Output the (X, Y) coordinate of the center of the cell containing the given text.  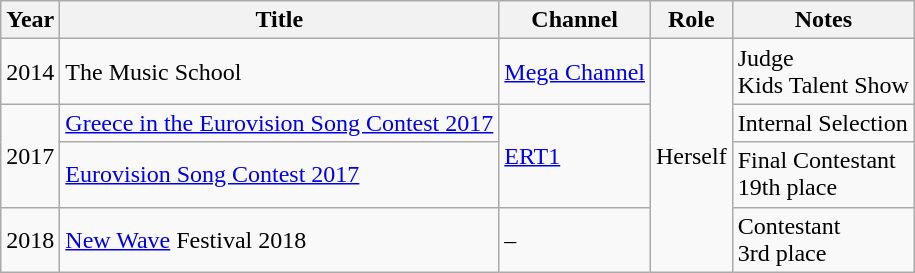
Final Contestant19th place (823, 174)
Role (692, 20)
Mega Channel (575, 72)
Herself (692, 156)
Notes (823, 20)
Greece in the Eurovision Song Contest 2017 (280, 123)
Internal Selection (823, 123)
– (575, 240)
2017 (30, 156)
ERT1 (575, 156)
New Wave Festival 2018 (280, 240)
Year (30, 20)
Title (280, 20)
Channel (575, 20)
Eurovision Song Contest 2017 (280, 174)
2014 (30, 72)
Contestant3rd place (823, 240)
The Music School (280, 72)
2018 (30, 240)
JudgeKids Talent Show (823, 72)
